From the cell containing the given text, extract its center point as (x, y) coordinate. 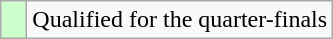
Qualified for the quarter-finals (180, 20)
